For the text-containing cell, return its midpoint in (X, Y) coordinate format. 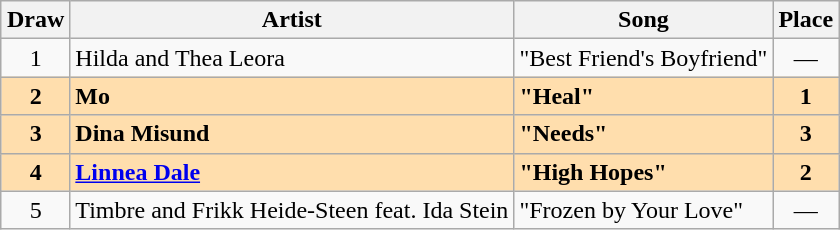
Linnea Dale (292, 172)
"Best Friend's Boyfriend" (644, 58)
"Needs" (644, 134)
Song (644, 20)
4 (35, 172)
"High Hopes" (644, 172)
"Frozen by Your Love" (644, 210)
Timbre and Frikk Heide-Steen feat. Ida Stein (292, 210)
"Heal" (644, 96)
Mo (292, 96)
5 (35, 210)
Hilda and Thea Leora (292, 58)
Place (806, 20)
Artist (292, 20)
Draw (35, 20)
Dina Misund (292, 134)
